For the text-containing cell, return its midpoint in [x, y] coordinate format. 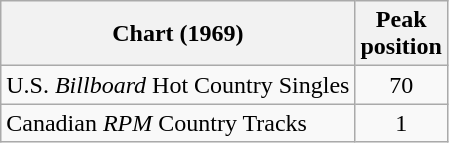
Canadian RPM Country Tracks [178, 123]
70 [401, 85]
Chart (1969) [178, 34]
Peakposition [401, 34]
U.S. Billboard Hot Country Singles [178, 85]
1 [401, 123]
